Extract the (x, y) coordinate from the center of the cell holding the provided text.  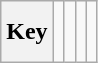
Key (27, 32)
